Find where the given text appears and provide that cell's center as (X, Y) coordinate. 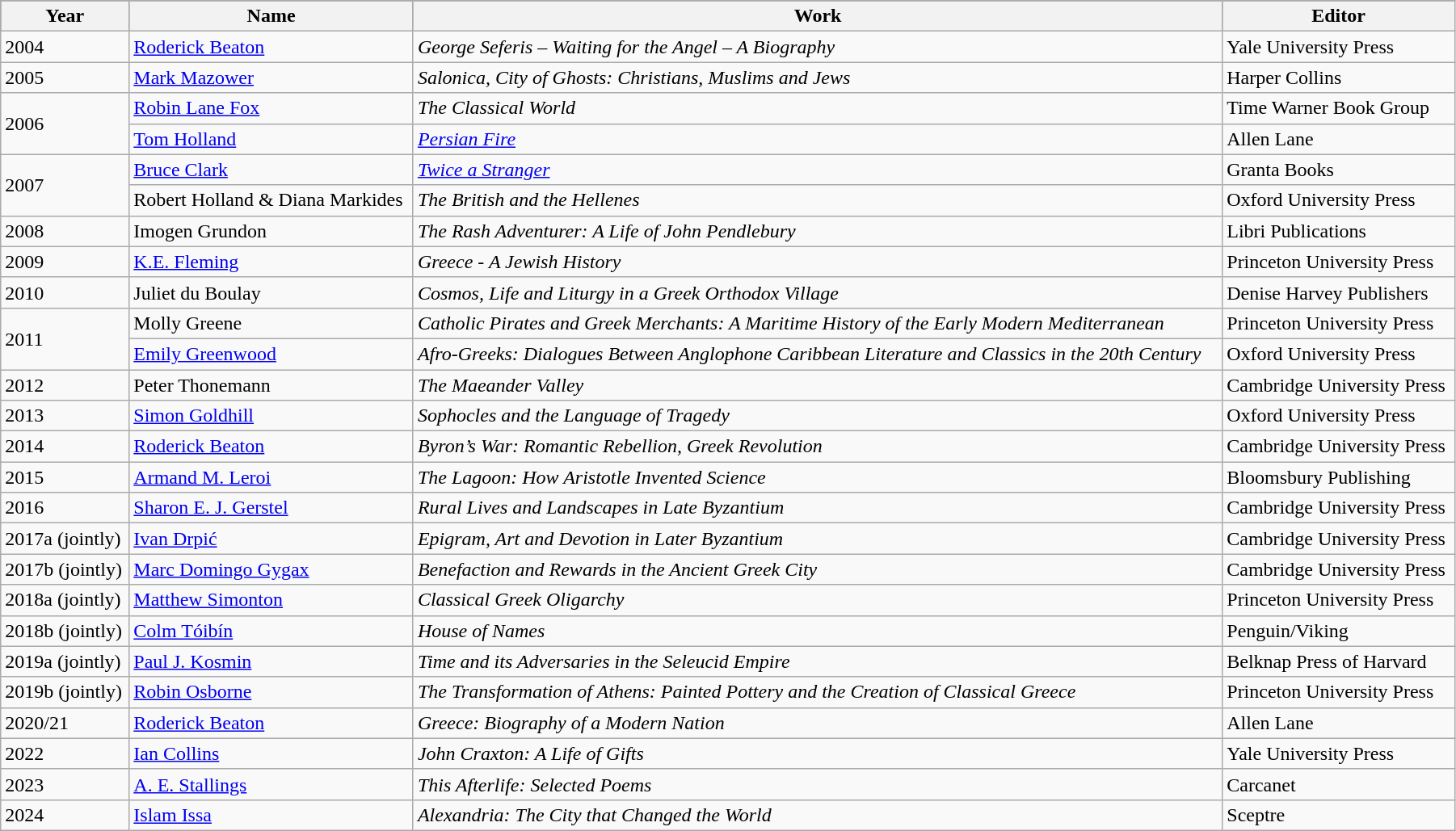
Ian Collins (271, 753)
Byron’s War: Romantic Rebellion, Greek Revolution (818, 447)
The Rash Adventurer: A Life of John Pendlebury (818, 231)
2008 (65, 231)
House of Names (818, 631)
2019b (jointly) (65, 692)
Sharon E. J. Gerstel (271, 508)
The Transformation of Athens: Painted Pottery and the Creation of Classical Greece (818, 692)
Belknap Press of Harvard (1339, 661)
Paul J. Kosmin (271, 661)
Matthew Simonton (271, 600)
Greece: Biography of a Modern Nation (818, 723)
2024 (65, 815)
Time and its Adversaries in the Seleucid Empire (818, 661)
A. E. Stallings (271, 784)
The Classical World (818, 108)
Robin Lane Fox (271, 108)
Marc Domingo Gygax (271, 569)
Libri Publications (1339, 231)
Bruce Clark (271, 170)
2014 (65, 447)
Molly Greene (271, 323)
The Maeander Valley (818, 385)
2019a (jointly) (65, 661)
Harper Collins (1339, 78)
Penguin/Viking (1339, 631)
Editor (1339, 16)
George Seferis – Waiting for the Angel – A Biography (818, 47)
Benefaction and Rewards in the Ancient Greek City (818, 569)
2018a (jointly) (65, 600)
2006 (65, 124)
2018b (jointly) (65, 631)
Catholic Pirates and Greek Merchants: A Maritime History of the Early Modern Mediterranean (818, 323)
John Craxton: A Life of Gifts (818, 753)
Granta Books (1339, 170)
Simon Goldhill (271, 416)
Sophocles and the Language of Tragedy (818, 416)
2009 (65, 262)
Afro-Greeks: Dialogues Between Anglophone Caribbean Literature and Classics in the 20th Century (818, 354)
Rural Lives and Landscapes in Late Byzantium (818, 508)
2011 (65, 338)
Mark Mazower (271, 78)
Year (65, 16)
Epigram, Art and Devotion in Later Byzantium (818, 539)
Persian Fire (818, 139)
Peter Thonemann (271, 385)
Colm Tóibín (271, 631)
2005 (65, 78)
Bloomsbury Publishing (1339, 477)
2022 (65, 753)
Robin Osborne (271, 692)
2015 (65, 477)
Name (271, 16)
2017b (jointly) (65, 569)
Cosmos, Life and Liturgy in a Greek Orthodox Village (818, 292)
2023 (65, 784)
K.E. Fleming (271, 262)
This Afterlife: Selected Poems (818, 784)
2010 (65, 292)
Tom Holland (271, 139)
2013 (65, 416)
2017a (jointly) (65, 539)
The British and the Hellenes (818, 200)
Ivan Drpić (271, 539)
2016 (65, 508)
2020/21 (65, 723)
Juliet du Boulay (271, 292)
Emily Greenwood (271, 354)
The Lagoon: How Aristotle Invented Science (818, 477)
Salonica, City of Ghosts: Christians, Muslims and Jews (818, 78)
Greece - A Jewish History (818, 262)
2004 (65, 47)
Armand M. Leroi (271, 477)
Carcanet (1339, 784)
Twice a Stranger (818, 170)
Islam Issa (271, 815)
Classical Greek Oligarchy (818, 600)
2012 (65, 385)
Imogen Grundon (271, 231)
Robert Holland & Diana Markides (271, 200)
Denise Harvey Publishers (1339, 292)
Alexandria: The City that Changed the World (818, 815)
2007 (65, 185)
Work (818, 16)
Time Warner Book Group (1339, 108)
Sceptre (1339, 815)
